Return the (X, Y) coordinate for the center point of the cell that contains the specified text.  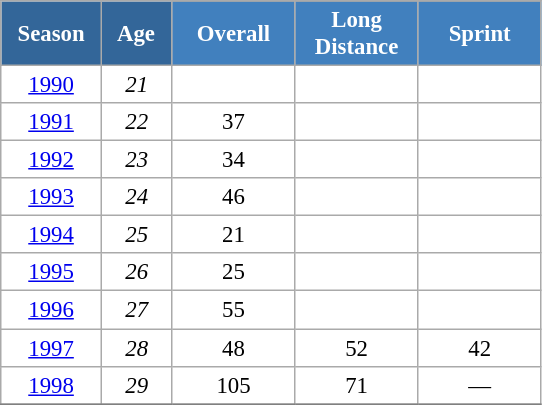
1990 (52, 85)
42 (480, 348)
Season (52, 34)
27 (136, 310)
1992 (52, 160)
29 (136, 385)
55 (234, 310)
Long Distance (356, 34)
26 (136, 273)
1997 (52, 348)
1995 (52, 273)
52 (356, 348)
37 (234, 122)
1996 (52, 310)
Age (136, 34)
23 (136, 160)
105 (234, 385)
1994 (52, 235)
1991 (52, 122)
1998 (52, 385)
34 (234, 160)
Overall (234, 34)
— (480, 385)
71 (356, 385)
46 (234, 197)
28 (136, 348)
Sprint (480, 34)
22 (136, 122)
1993 (52, 197)
24 (136, 197)
48 (234, 348)
